Capture the cell that displays the provided text and extract its (x, y) central coordinate. 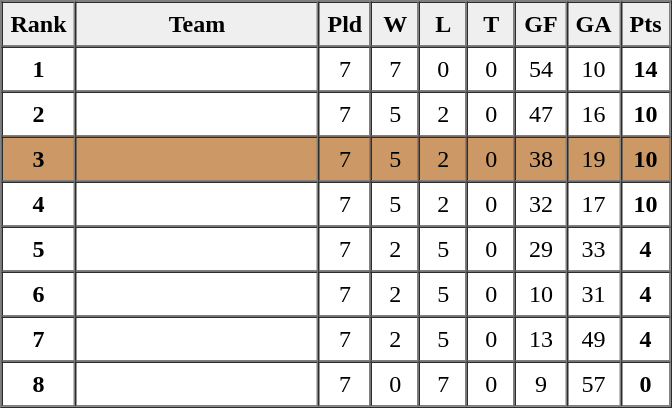
19 (594, 158)
8 (39, 384)
9 (540, 384)
38 (540, 158)
3 (39, 158)
Rank (39, 24)
32 (540, 204)
L (443, 24)
GA (594, 24)
33 (594, 248)
47 (540, 114)
T (491, 24)
31 (594, 294)
13 (540, 338)
1 (39, 68)
Pld (346, 24)
W (395, 24)
GF (540, 24)
54 (540, 68)
Pts (646, 24)
16 (594, 114)
57 (594, 384)
17 (594, 204)
Team (198, 24)
29 (540, 248)
49 (594, 338)
6 (39, 294)
14 (646, 68)
